Pinpoint the cell where the given text exists, returning its [x, y] midpoint coordinate. 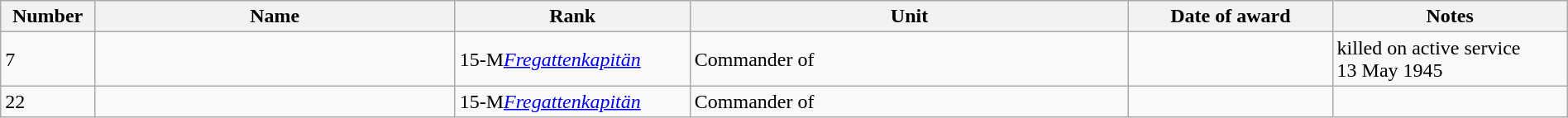
killed on active service 13 May 1945 [1450, 59]
Date of award [1231, 17]
Unit [909, 17]
Number [48, 17]
Notes [1450, 17]
22 [48, 101]
7 [48, 59]
Rank [572, 17]
Name [275, 17]
